Find where the given text appears and provide that cell's center as [x, y] coordinate. 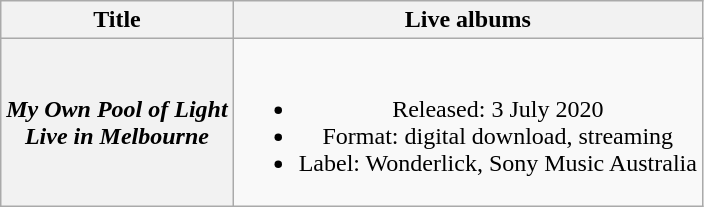
Released: 3 July 2020Format: digital download, streamingLabel: Wonderlick, Sony Music Australia [468, 122]
Live albums [468, 20]
Title [117, 20]
My Own Pool of Light Live in Melbourne [117, 122]
